Locate the cell with the specified text and output its (x, y) center coordinate. 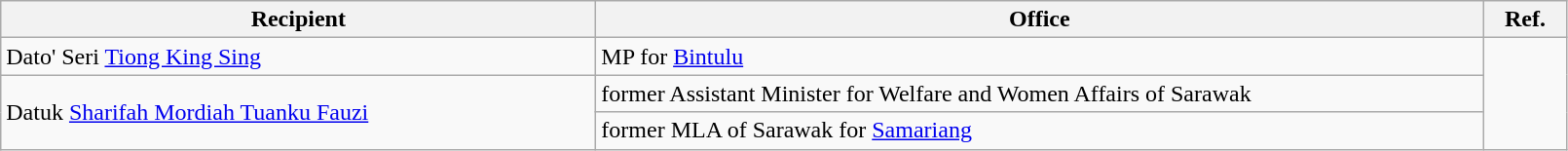
Office (1040, 19)
Ref. (1525, 19)
MP for Bintulu (1040, 57)
former MLA of Sarawak for Samariang (1040, 131)
former Assistant Minister for Welfare and Women Affairs of Sarawak (1040, 94)
Recipient (298, 19)
Dato' Seri Tiong King Sing (298, 57)
Datuk Sharifah Mordiah Tuanku Fauzi (298, 112)
